Pinpoint the cell where the given text exists, returning its [X, Y] midpoint coordinate. 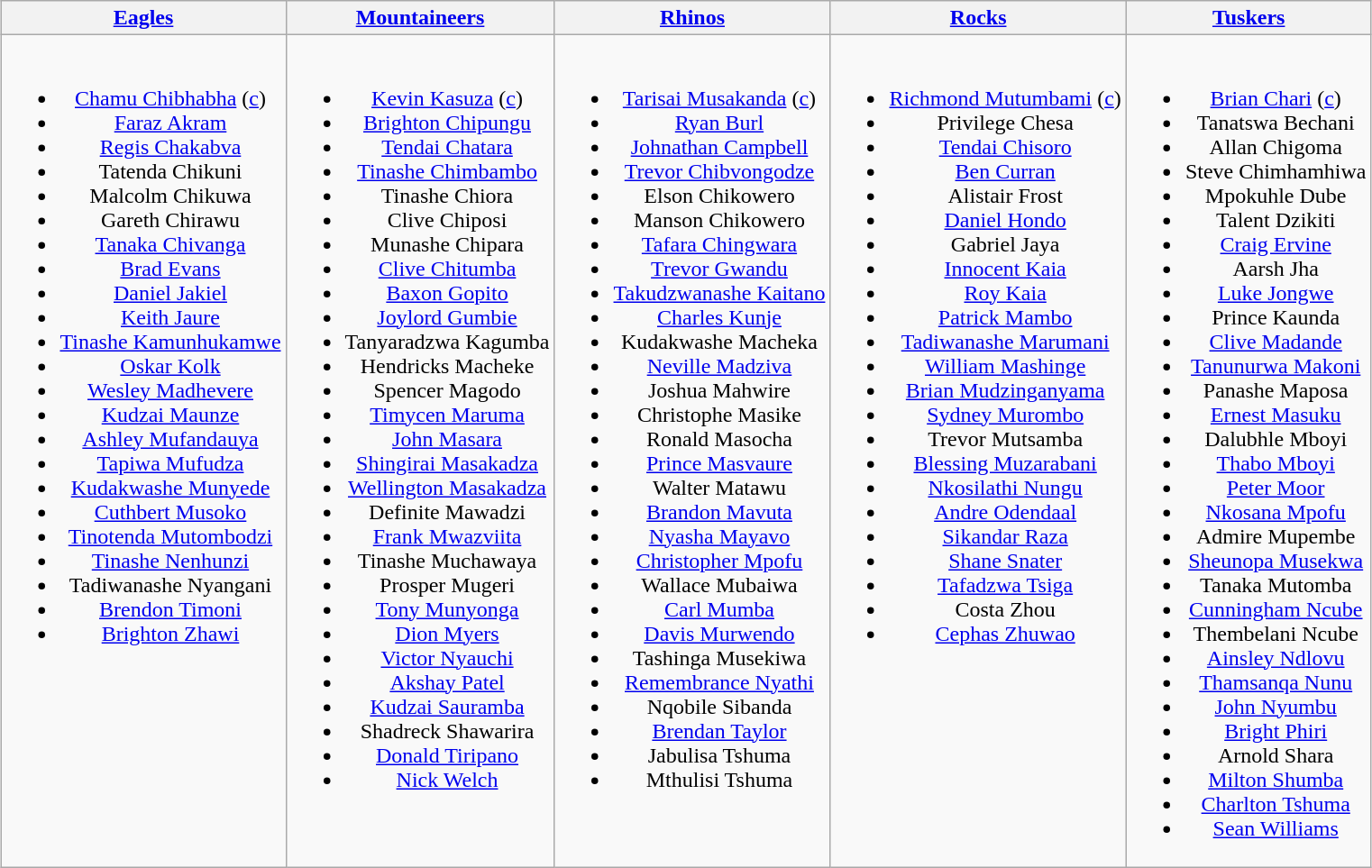
Eagles [143, 18]
Mountaineers [420, 18]
Rocks [978, 18]
Rhinos [692, 18]
Tuskers [1249, 18]
